For the text-containing cell, return its midpoint in (x, y) coordinate format. 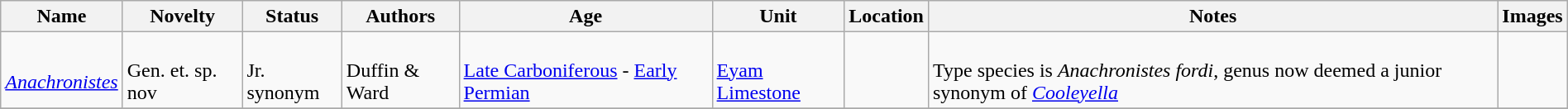
Name (61, 17)
Jr. synonym (292, 70)
Unit (778, 17)
Images (1532, 17)
Anachronistes (61, 70)
Age (586, 17)
Authors (400, 17)
Late Carboniferous - Early Permian (586, 70)
Gen. et. sp. nov (182, 70)
Status (292, 17)
Novelty (182, 17)
Duffin & Ward (400, 70)
Location (887, 17)
Type species is Anachronistes fordi, genus now deemed a junior synonym of Cooleyella (1212, 70)
Eyam Limestone (778, 70)
Notes (1212, 17)
